Extract the [X, Y] coordinate from the center of the cell holding the provided text.  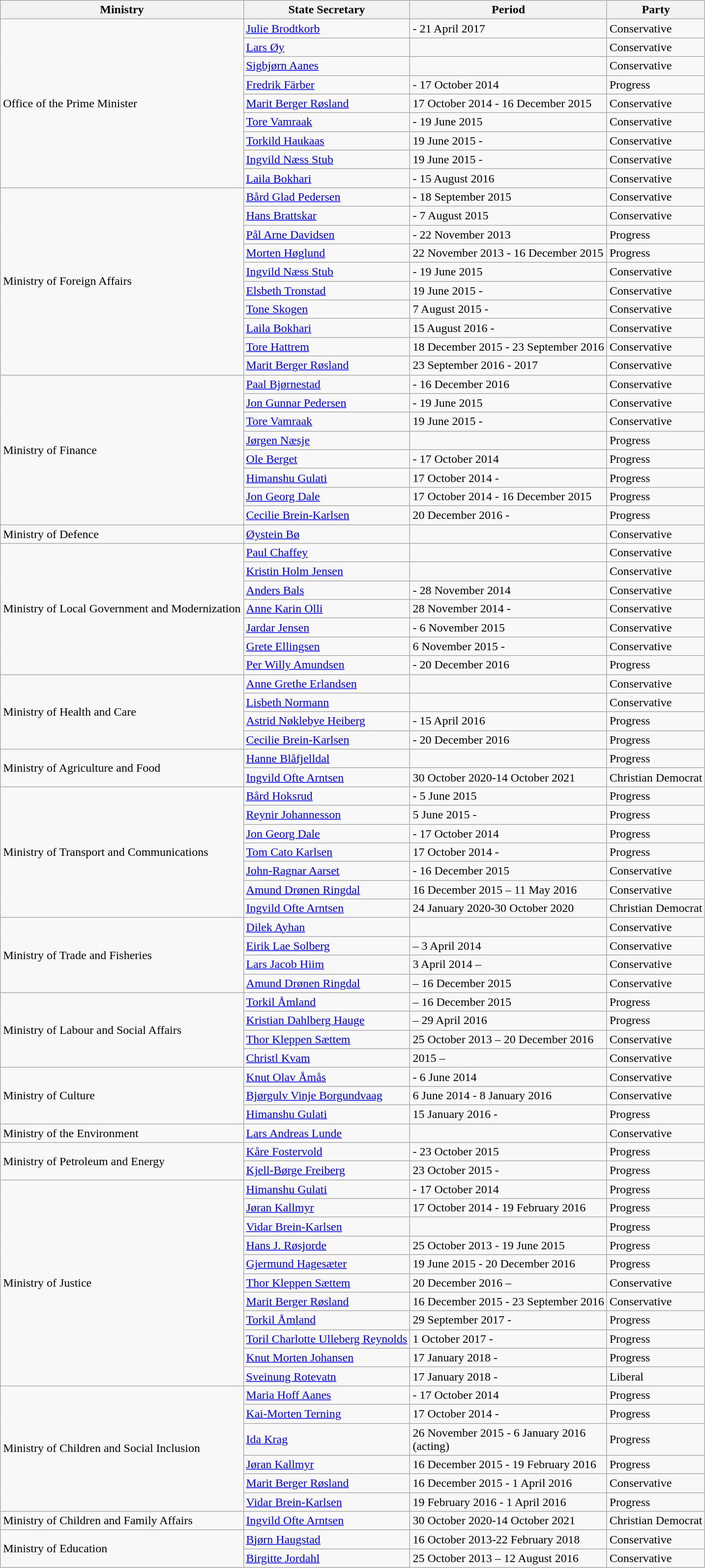
- 23 October 2015 [508, 1152]
Kristian Dahlberg Hauge [326, 1021]
Tom Cato Karlsen [326, 852]
23 October 2015 - [508, 1171]
16 October 2013-22 February 2018 [508, 1539]
6 June 2014 - 8 January 2016 [508, 1095]
Hanne Blåfjelldal [326, 758]
Jon Gunnar Pedersen [326, 403]
17 October 2014 - 19 February 2016 [508, 1208]
Ministry of the Environment [122, 1133]
Torkild Haukaas [326, 141]
– 29 April 2016 [508, 1021]
Ministry of Finance [122, 450]
Kai-Morten Terning [326, 1414]
Jardar Jensen [326, 628]
Lars Andreas Lunde [326, 1133]
26 November 2015 - 6 January 2016(acting) [508, 1439]
22 November 2013 - 16 December 2015 [508, 253]
Tore Hattrem [326, 347]
Ministry of Trade and Fisheries [122, 955]
- 22 November 2013 [508, 235]
Ministry of Culture [122, 1095]
Ministry of Justice [122, 1283]
Kåre Fostervold [326, 1152]
Lars Jacob Hiim [326, 965]
Anne Grethe Erlandsen [326, 684]
23 September 2016 - 2017 [508, 365]
Ministry of Children and Social Inclusion [122, 1448]
Ministry of Children and Family Affairs [122, 1521]
State Secretary [326, 10]
- 15 April 2016 [508, 721]
Øystein Bø [326, 534]
15 January 2016 - [508, 1114]
- 16 December 2015 [508, 871]
Ministry of Agriculture and Food [122, 768]
Kristin Holm Jensen [326, 572]
Toril Charlotte Ulleberg Reynolds [326, 1339]
- 7 August 2015 [508, 215]
Grete Ellingsen [326, 646]
Pål Arne Davidsen [326, 235]
Paal Bjørnestad [326, 384]
Liberal [656, 1376]
5 June 2015 - [508, 814]
25 October 2013 - 19 June 2015 [508, 1245]
16 December 2015 - 23 September 2016 [508, 1301]
6 November 2015 - [508, 646]
Julie Brodtkorb [326, 29]
16 December 2015 - 1 April 2016 [508, 1483]
18 December 2015 - 23 September 2016 [508, 347]
20 December 2016 – [508, 1283]
15 August 2016 - [508, 328]
Ministry of Foreign Affairs [122, 281]
Elsbeth Tronstad [326, 291]
Party [656, 10]
Knut Olav Åmås [326, 1077]
Office of the Prime Minister [122, 103]
Per Willy Amundsen [326, 665]
Gjermund Hagesæter [326, 1264]
2015 – [508, 1058]
Eirik Lae Solberg [326, 946]
1 October 2017 - [508, 1339]
25 October 2013 – 20 December 2016 [508, 1039]
Period [508, 10]
- 21 April 2017 [508, 29]
Lisbeth Normann [326, 702]
Bjørgulv Vinje Borgundvaag [326, 1095]
Bjørn Haugstad [326, 1539]
Ministry [122, 10]
24 January 2020-30 October 2020 [508, 908]
19 February 2016 - 1 April 2016 [508, 1502]
Fredrik Färber [326, 85]
Ministry of Education [122, 1549]
Ida Krag [326, 1439]
Maria Hoff Aanes [326, 1395]
Astrid Nøklebye Heiberg [326, 721]
Paul Chaffey [326, 553]
Christl Kvam [326, 1058]
Hans Brattskar [326, 215]
Lars Øy [326, 47]
- 16 December 2016 [508, 384]
Ministry of Defence [122, 534]
16 December 2015 – 11 May 2016 [508, 890]
Ole Berget [326, 459]
Sigbjørn Aanes [326, 66]
Anders Bals [326, 590]
19 June 2015 - 20 December 2016 [508, 1264]
Ministry of Transport and Communications [122, 852]
28 November 2014 - [508, 609]
25 October 2013 – 12 August 2016 [508, 1558]
- 5 June 2015 [508, 796]
Tone Skogen [326, 309]
16 December 2015 - 19 February 2016 [508, 1465]
Ministry of Health and Care [122, 712]
- 18 September 2015 [508, 197]
Bård Hoksrud [326, 796]
7 August 2015 - [508, 309]
Knut Morten Johansen [326, 1357]
Morten Høglund [326, 253]
- 28 November 2014 [508, 590]
3 April 2014 – [508, 965]
- 15 August 2016 [508, 178]
Bård Glad Pedersen [326, 197]
- 6 June 2014 [508, 1077]
20 December 2016 - [508, 515]
Dilek Ayhan [326, 927]
- 6 November 2015 [508, 628]
29 September 2017 - [508, 1320]
Jørgen Næsje [326, 440]
Ministry of Petroleum and Energy [122, 1161]
John-Ragnar Aarset [326, 871]
Reynir Johannesson [326, 814]
Anne Karin Olli [326, 609]
Birgitte Jordahl [326, 1558]
– 3 April 2014 [508, 946]
Kjell-Børge Freiberg [326, 1171]
Hans J. Røsjorde [326, 1245]
Sveinung Rotevatn [326, 1376]
Ministry of Labour and Social Affairs [122, 1030]
Ministry of Local Government and Modernization [122, 609]
